Pinpoint the cell where the given text exists, returning its (X, Y) midpoint coordinate. 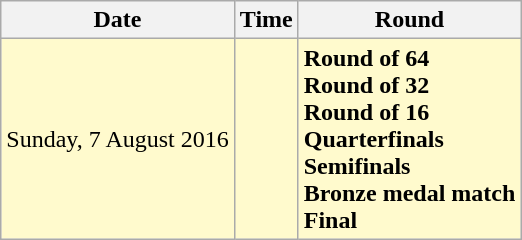
Time (266, 20)
Date (118, 20)
Sunday, 7 August 2016 (118, 139)
Round of 64Round of 32Round of 16QuarterfinalsSemifinalsBronze medal matchFinal (410, 139)
Round (410, 20)
